Extract the (x, y) coordinate from the center of the cell holding the provided text.  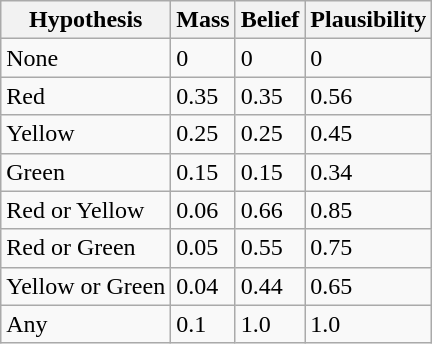
Green (86, 172)
0.1 (203, 324)
0.56 (368, 96)
Hypothesis (86, 20)
0.55 (270, 248)
0.05 (203, 248)
0.85 (368, 210)
0.66 (270, 210)
0.75 (368, 248)
Red (86, 96)
Mass (203, 20)
0.65 (368, 286)
Any (86, 324)
None (86, 58)
Yellow or Green (86, 286)
Red or Yellow (86, 210)
Red or Green (86, 248)
0.34 (368, 172)
Plausibility (368, 20)
0.06 (203, 210)
0.04 (203, 286)
Belief (270, 20)
0.44 (270, 286)
Yellow (86, 134)
0.45 (368, 134)
